Provide the [x, y] coordinate of the cell's center where the given text is located.  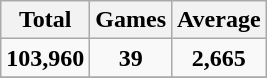
39 [131, 58]
Average [220, 20]
103,960 [46, 58]
Total [46, 20]
Games [131, 20]
2,665 [220, 58]
